Determine the (x, y) coordinate at the center of the cell enclosing the given text.  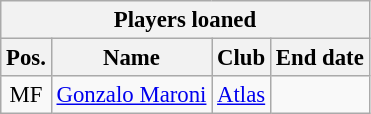
Name (132, 58)
Players loaned (185, 20)
Club (242, 58)
Pos. (26, 58)
End date (320, 58)
Gonzalo Maroni (132, 95)
MF (26, 95)
Atlas (242, 95)
